Pinpoint the cell where the given text exists, returning its (X, Y) midpoint coordinate. 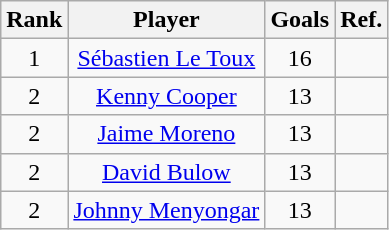
Jaime Moreno (166, 134)
Player (166, 20)
Kenny Cooper (166, 96)
David Bulow (166, 172)
Rank (34, 20)
Sébastien Le Toux (166, 58)
16 (300, 58)
1 (34, 58)
Goals (300, 20)
Johnny Menyongar (166, 210)
Ref. (362, 20)
